Determine the [x, y] coordinate at the center of the cell enclosing the given text.  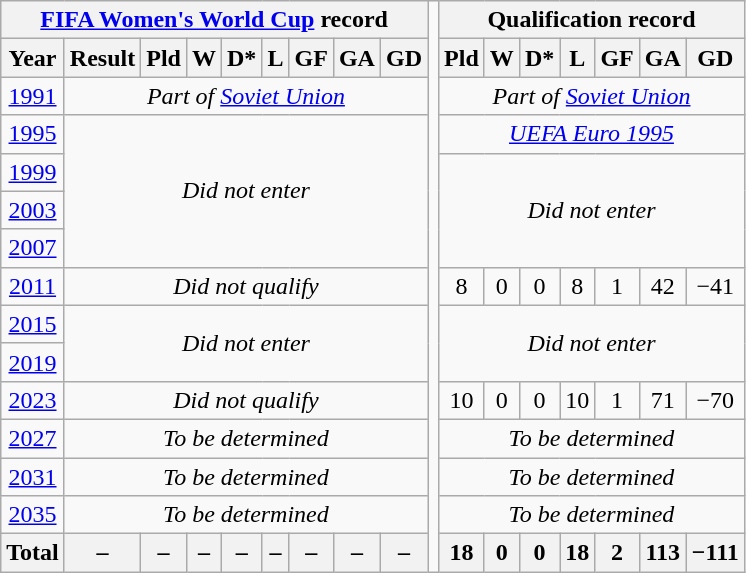
1995 [33, 134]
1999 [33, 172]
Result [102, 58]
2007 [33, 248]
UEFA Euro 1995 [592, 134]
1991 [33, 96]
FIFA Women's World Cup record [214, 20]
2035 [33, 515]
2019 [33, 362]
2 [617, 553]
−111 [715, 553]
−70 [715, 400]
42 [662, 286]
2023 [33, 400]
Year [33, 58]
2031 [33, 477]
Total [33, 553]
113 [662, 553]
−41 [715, 286]
2003 [33, 210]
Qualification record [592, 20]
2015 [33, 324]
2011 [33, 286]
71 [662, 400]
2027 [33, 438]
